Search for the cell housing the specified text and yield its (X, Y) center coordinate. 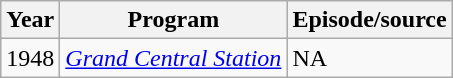
Grand Central Station (174, 58)
NA (370, 58)
Program (174, 20)
1948 (30, 58)
Episode/source (370, 20)
Year (30, 20)
